Find where the given text appears and provide that cell's center as (x, y) coordinate. 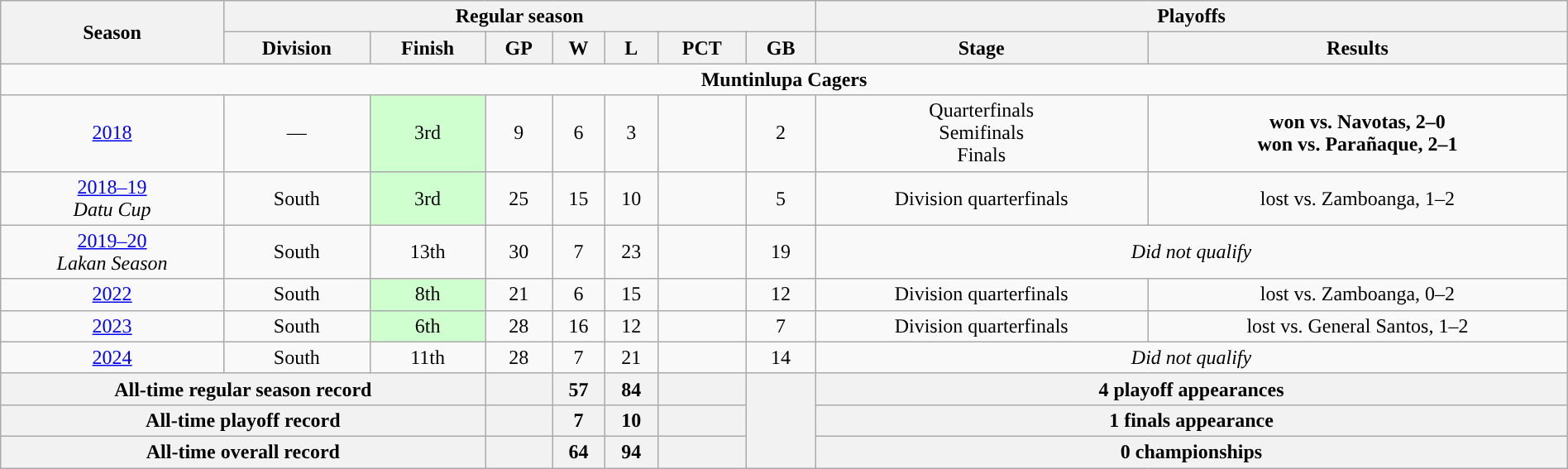
23 (631, 251)
GP (519, 48)
2024 (112, 357)
57 (579, 389)
lost vs. Zamboanga, 1–2 (1358, 199)
84 (631, 389)
Muntinlupa Cagers (784, 79)
2018–19 Datu Cup (112, 199)
Playoffs (1192, 17)
14 (781, 357)
3 (631, 133)
19 (781, 251)
2023 (112, 326)
2018 (112, 133)
64 (579, 452)
PCT (701, 48)
All-time overall record (243, 452)
2 (781, 133)
8th (428, 294)
QuarterfinalsSemifinalsFinals (982, 133)
94 (631, 452)
6th (428, 326)
won vs. Navotas, 2–0won vs. Parañaque, 2–1 (1358, 133)
16 (579, 326)
GB (781, 48)
2022 (112, 294)
30 (519, 251)
4 playoff appearances (1192, 389)
25 (519, 199)
Regular season (519, 17)
— (296, 133)
All-time regular season record (243, 389)
lost vs. Zamboanga, 0–2 (1358, 294)
1 finals appearance (1192, 420)
Results (1358, 48)
Season (112, 32)
lost vs. General Santos, 1–2 (1358, 326)
W (579, 48)
5 (781, 199)
L (631, 48)
11th (428, 357)
All-time playoff record (243, 420)
9 (519, 133)
0 championships (1192, 452)
Finish (428, 48)
Stage (982, 48)
Division (296, 48)
13th (428, 251)
2019–20 Lakan Season (112, 251)
